Provide the [X, Y] coordinate of the cell's center where the given text is located.  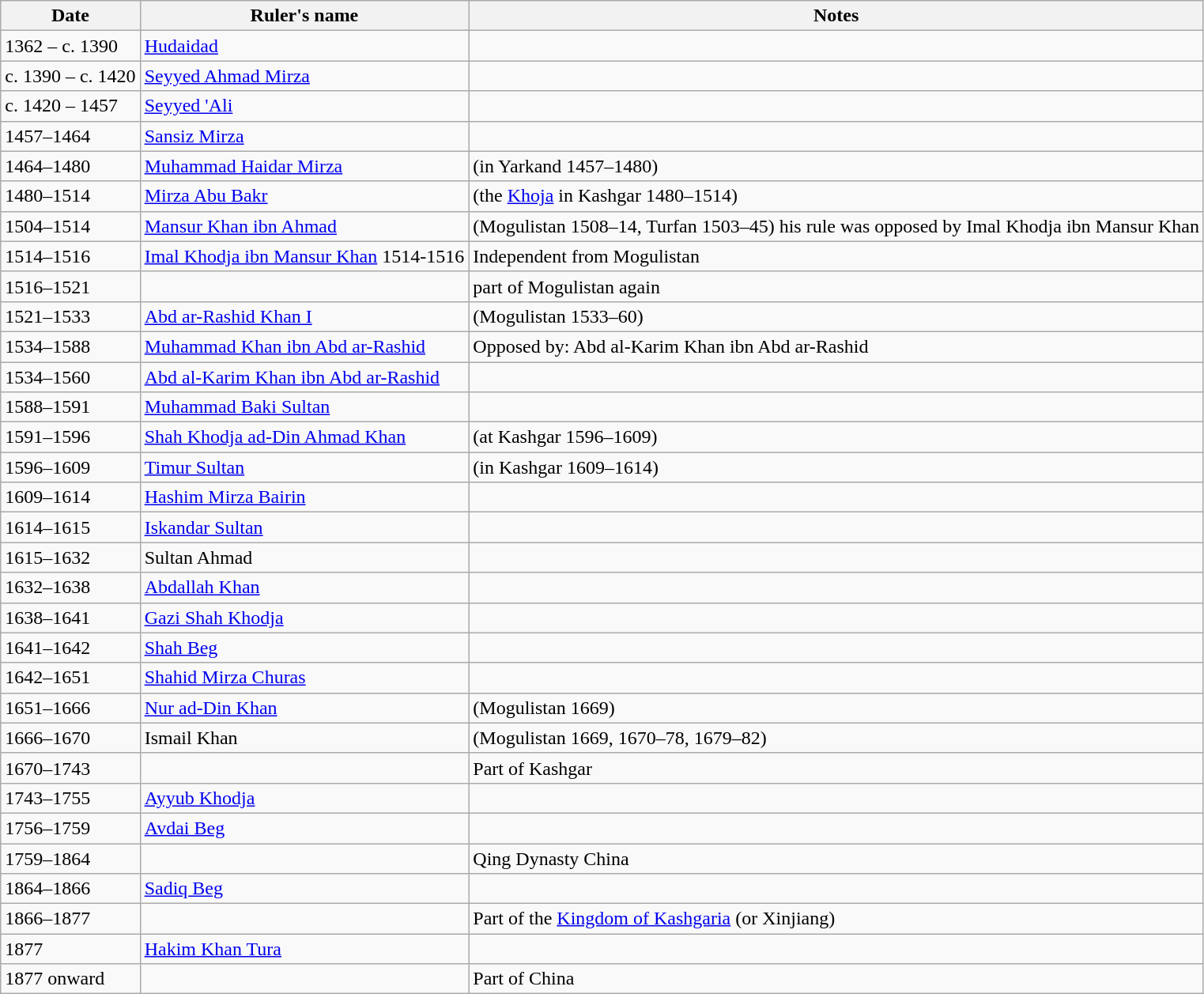
1362 – c. 1390 [70, 46]
1596–1609 [70, 467]
Gazi Shah Khodja [304, 618]
(Mogulistan 1533–60) [836, 316]
Avdai Beg [304, 828]
(Mogulistan 1669, 1670–78, 1679–82) [836, 738]
Muhammad Khan ibn Abd ar-Rashid [304, 346]
1877 onward [70, 979]
Imal Khodja ibn Mansur Khan 1514-1516 [304, 256]
Muhammad Baki Sultan [304, 407]
Hudaidad [304, 46]
Part of the Kingdom of Kashgaria (or Xinjiang) [836, 919]
Abd ar-Rashid Khan I [304, 316]
1866–1877 [70, 919]
Iskandar Sultan [304, 527]
Abd al-Karim Khan ibn Abd ar-Rashid [304, 377]
1464–1480 [70, 166]
1666–1670 [70, 738]
1864–1866 [70, 889]
1877 [70, 949]
Seyyed Ahmad Mirza [304, 76]
(Mogulistan 1669) [836, 708]
1759–1864 [70, 858]
1756–1759 [70, 828]
(the Khoja in Kashgar 1480–1514) [836, 196]
1457–1464 [70, 136]
Ayyub Khodja [304, 798]
Date [70, 16]
Shah Beg [304, 648]
Nur ad-Din Khan [304, 708]
1641–1642 [70, 648]
Hashim Mirza Bairin [304, 497]
1609–1614 [70, 497]
1615–1632 [70, 557]
Seyyed 'Ali [304, 106]
Ruler's name [304, 16]
Timur Sultan [304, 467]
1591–1596 [70, 437]
Muhammad Haidar Mirza [304, 166]
1642–1651 [70, 678]
1670–1743 [70, 768]
Mansur Khan ibn Ahmad [304, 226]
1632–1638 [70, 588]
1588–1591 [70, 407]
1651–1666 [70, 708]
Shah Khodja ad-Din Ahmad Khan [304, 437]
1743–1755 [70, 798]
1516–1521 [70, 286]
Independent from Mogulistan [836, 256]
1480–1514 [70, 196]
1638–1641 [70, 618]
part of Mogulistan again [836, 286]
Part of Kashgar [836, 768]
Sultan Ahmad [304, 557]
Part of China [836, 979]
c. 1390 – c. 1420 [70, 76]
1614–1615 [70, 527]
Ismail Khan [304, 738]
(at Kashgar 1596–1609) [836, 437]
Abdallah Khan [304, 588]
Hakim Khan Tura [304, 949]
(Mogulistan 1508–14, Turfan 1503–45) his rule was opposed by Imal Khodja ibn Mansur Khan [836, 226]
1521–1533 [70, 316]
Mirza Abu Bakr [304, 196]
1504–1514 [70, 226]
(in Kashgar 1609–1614) [836, 467]
1514–1516 [70, 256]
Sadiq Beg [304, 889]
1534–1560 [70, 377]
Qing Dynasty China [836, 858]
Notes [836, 16]
c. 1420 – 1457 [70, 106]
(in Yarkand 1457–1480) [836, 166]
Opposed by: Abd al-Karim Khan ibn Abd ar-Rashid [836, 346]
Shahid Mirza Churas [304, 678]
Sansiz Mirza [304, 136]
1534–1588 [70, 346]
